Scan for the cell matching the given text and deliver its (x, y) coordinate at center. 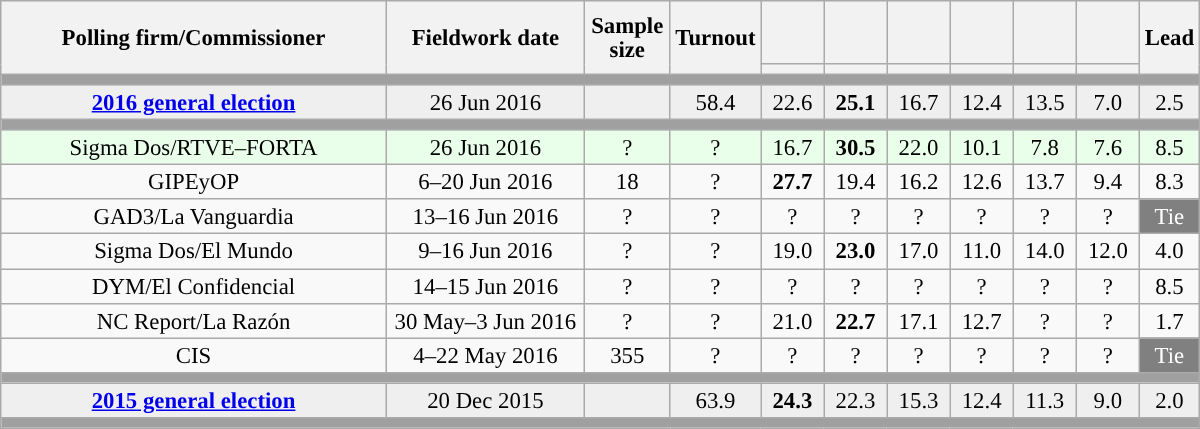
22.6 (792, 102)
9.0 (1108, 400)
10.1 (982, 148)
27.7 (792, 182)
Polling firm/Commissioner (194, 38)
Sample size (627, 38)
13–16 Jun 2016 (485, 218)
22.3 (856, 400)
GAD3/La Vanguardia (194, 218)
2016 general election (194, 102)
22.7 (856, 320)
11.3 (1044, 400)
11.0 (982, 252)
2.0 (1169, 400)
22.0 (918, 148)
9.4 (1108, 182)
58.4 (716, 102)
Lead (1169, 38)
355 (627, 356)
20 Dec 2015 (485, 400)
63.9 (716, 400)
9–16 Jun 2016 (485, 252)
17.0 (918, 252)
19.4 (856, 182)
30 May–3 Jun 2016 (485, 320)
1.7 (1169, 320)
6–20 Jun 2016 (485, 182)
NC Report/La Razón (194, 320)
25.1 (856, 102)
16.2 (918, 182)
4–22 May 2016 (485, 356)
14.0 (1044, 252)
GIPEyOP (194, 182)
18 (627, 182)
2015 general election (194, 400)
DYM/El Confidencial (194, 286)
CIS (194, 356)
24.3 (792, 400)
13.7 (1044, 182)
12.7 (982, 320)
Sigma Dos/El Mundo (194, 252)
13.5 (1044, 102)
Sigma Dos/RTVE–FORTA (194, 148)
21.0 (792, 320)
7.6 (1108, 148)
4.0 (1169, 252)
19.0 (792, 252)
8.3 (1169, 182)
17.1 (918, 320)
23.0 (856, 252)
12.0 (1108, 252)
15.3 (918, 400)
Turnout (716, 38)
Fieldwork date (485, 38)
14–15 Jun 2016 (485, 286)
30.5 (856, 148)
7.8 (1044, 148)
12.6 (982, 182)
7.0 (1108, 102)
2.5 (1169, 102)
